Pinpoint the cell where the given text exists, returning its (x, y) midpoint coordinate. 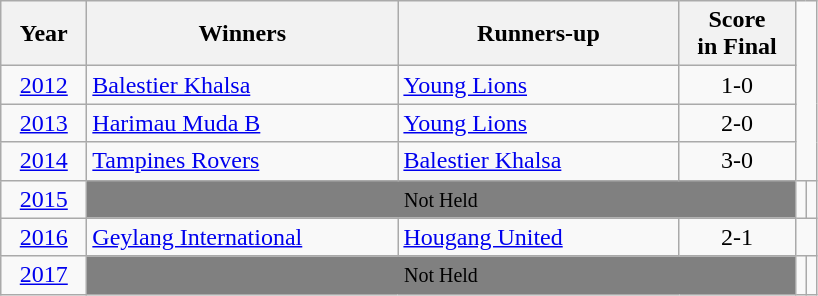
1-0 (737, 85)
Harimau Muda B (242, 123)
2016 (44, 237)
2015 (44, 199)
Geylang International (242, 237)
2-1 (737, 237)
Hougang United (538, 237)
2-0 (737, 123)
3-0 (737, 161)
2014 (44, 161)
2012 (44, 85)
2013 (44, 123)
Runners-up (538, 34)
Scorein Final (737, 34)
Tampines Rovers (242, 161)
2017 (44, 275)
Winners (242, 34)
Year (44, 34)
